Search for the cell housing the specified text and yield its (X, Y) center coordinate. 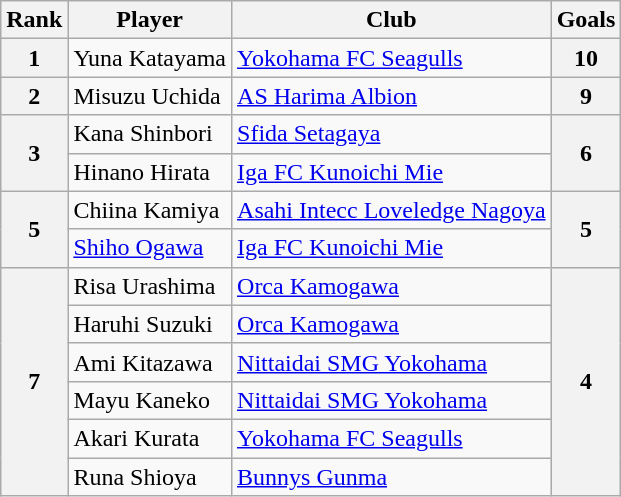
2 (34, 96)
Club (392, 20)
Bunnys Gunma (392, 477)
Kana Shinbori (150, 134)
Mayu Kaneko (150, 400)
Akari Kurata (150, 438)
Ami Kitazawa (150, 362)
Haruhi Suzuki (150, 324)
Risa Urashima (150, 286)
4 (586, 381)
Asahi Intecc Loveledge Nagoya (392, 210)
Chiina Kamiya (150, 210)
Runa Shioya (150, 477)
10 (586, 58)
Hinano Hirata (150, 172)
Shiho Ogawa (150, 248)
Rank (34, 20)
Goals (586, 20)
3 (34, 153)
Player (150, 20)
Sfida Setagaya (392, 134)
9 (586, 96)
7 (34, 381)
6 (586, 153)
Misuzu Uchida (150, 96)
Yuna Katayama (150, 58)
1 (34, 58)
AS Harima Albion (392, 96)
